Identify which cell holds the provided text, then report its [x, y] central coordinate. 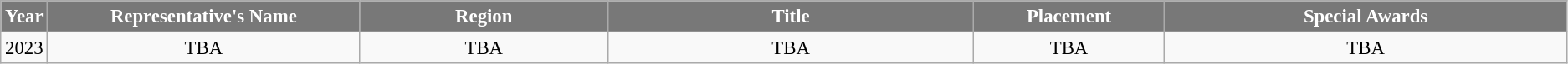
Representative's Name [204, 17]
Region [484, 17]
Title [792, 17]
Placement [1068, 17]
Special Awards [1366, 17]
2023 [24, 48]
Year [24, 17]
